Find where the given text appears and provide that cell's center as (X, Y) coordinate. 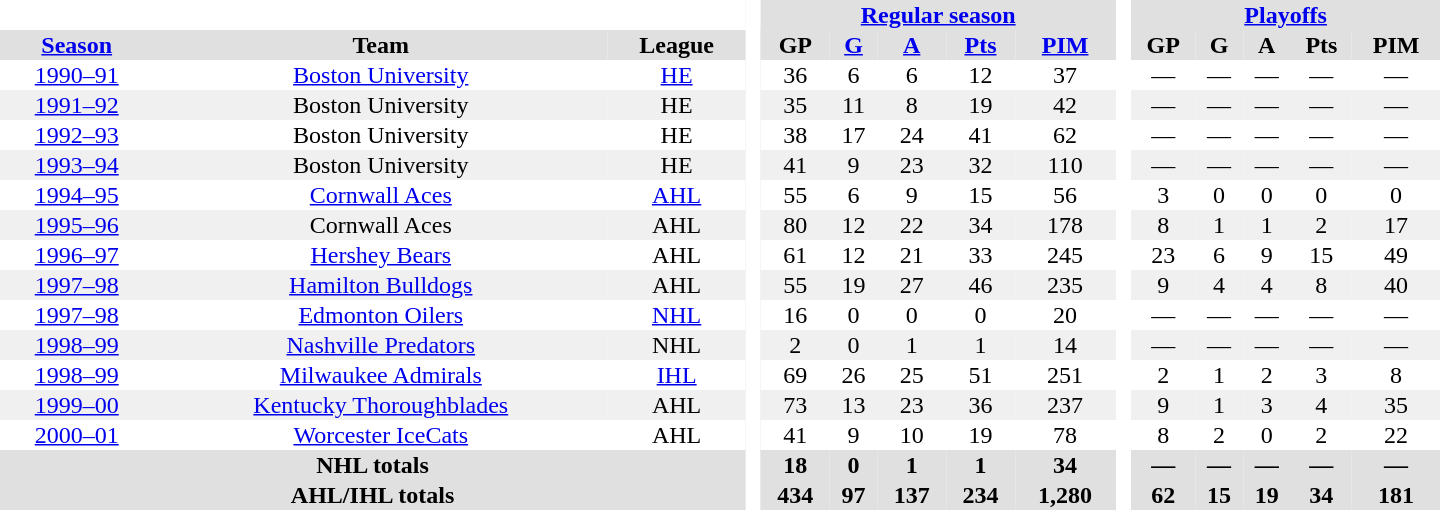
26 (854, 375)
181 (1396, 495)
13 (854, 405)
24 (912, 135)
234 (980, 495)
1,280 (1066, 495)
61 (796, 255)
37 (1066, 75)
Kentucky Thoroughblades (380, 405)
42 (1066, 105)
27 (912, 285)
51 (980, 375)
Playoffs (1286, 15)
18 (796, 465)
80 (796, 225)
10 (912, 435)
245 (1066, 255)
Season (76, 45)
NHL totals (372, 465)
237 (1066, 405)
178 (1066, 225)
78 (1066, 435)
73 (796, 405)
56 (1066, 195)
434 (796, 495)
Nashville Predators (380, 345)
League (676, 45)
1999–00 (76, 405)
1990–91 (76, 75)
11 (854, 105)
38 (796, 135)
14 (1066, 345)
137 (912, 495)
69 (796, 375)
1996–97 (76, 255)
33 (980, 255)
32 (980, 165)
Regular season (938, 15)
251 (1066, 375)
46 (980, 285)
1993–94 (76, 165)
Edmonton Oilers (380, 315)
Worcester IceCats (380, 435)
16 (796, 315)
Team (380, 45)
1995–96 (76, 225)
49 (1396, 255)
1991–92 (76, 105)
110 (1066, 165)
Hershey Bears (380, 255)
235 (1066, 285)
20 (1066, 315)
Milwaukee Admirals (380, 375)
25 (912, 375)
IHL (676, 375)
1992–93 (76, 135)
2000–01 (76, 435)
AHL/IHL totals (372, 495)
21 (912, 255)
40 (1396, 285)
1994–95 (76, 195)
97 (854, 495)
Hamilton Bulldogs (380, 285)
